Provide the (x, y) coordinate of the cell's center where the given text is located.  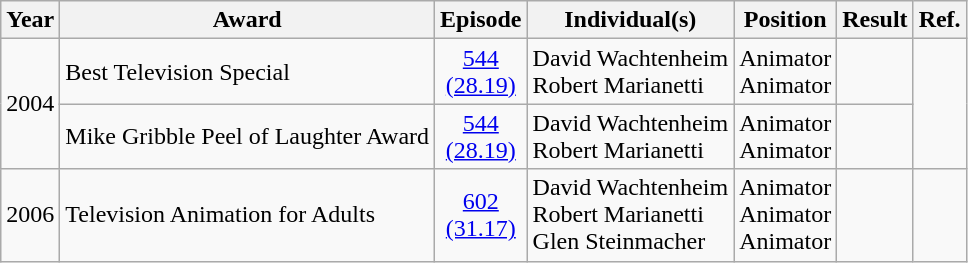
2004 (30, 104)
Mike Gribble Peel of Laughter Award (248, 136)
Position (786, 20)
Award (248, 20)
Result (875, 20)
Animator Animator Animator (786, 215)
602 (31.17) (481, 215)
David Wachtenheim Robert Marianetti Glen Steinmacher (630, 215)
Best Television Special (248, 72)
Individual(s) (630, 20)
Ref. (940, 20)
Year (30, 20)
2006 (30, 215)
Television Animation for Adults (248, 215)
Episode (481, 20)
